Find where the given text appears and provide that cell's center as (X, Y) coordinate. 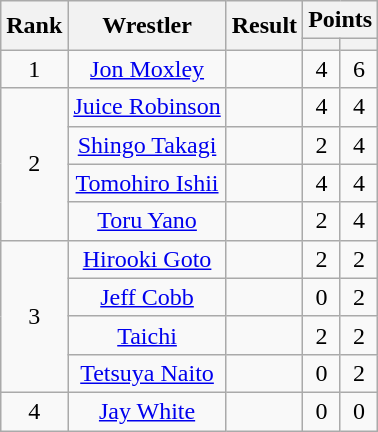
Jon Moxley (147, 69)
Tomohiro Ishii (147, 183)
Juice Robinson (147, 107)
Jay White (147, 411)
Result (264, 26)
3 (34, 316)
Shingo Takagi (147, 145)
6 (359, 69)
Rank (34, 26)
Tetsuya Naito (147, 373)
Hirooki Goto (147, 259)
Wrestler (147, 26)
Taichi (147, 335)
Jeff Cobb (147, 297)
1 (34, 69)
Toru Yano (147, 221)
Points (340, 20)
